Find where the given text appears and provide that cell's center as (X, Y) coordinate. 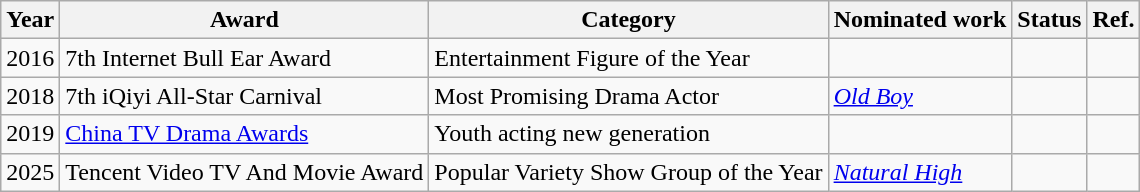
Category (628, 20)
Nominated work (920, 20)
2016 (30, 58)
Most Promising Drama Actor (628, 96)
Tencent Video TV And Movie Award (244, 172)
7th Internet Bull Ear Award (244, 58)
Award (244, 20)
China TV Drama Awards (244, 134)
Year (30, 20)
Popular Variety Show Group of the Year (628, 172)
2018 (30, 96)
Ref. (1114, 20)
Status (1050, 20)
Youth acting new generation (628, 134)
Natural High (920, 172)
Entertainment Figure of the Year (628, 58)
7th iQiyi All-Star Carnival (244, 96)
2025 (30, 172)
2019 (30, 134)
Old Boy (920, 96)
